From the cell containing the given text, extract its center point as [x, y] coordinate. 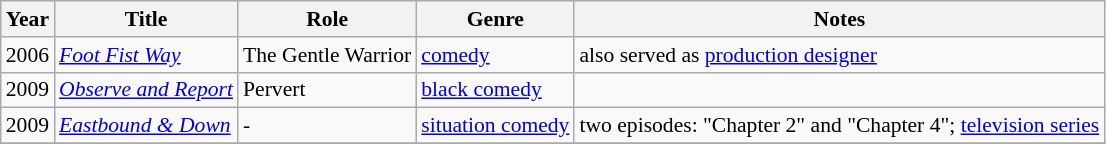
Eastbound & Down [146, 126]
The Gentle Warrior [327, 55]
Genre [495, 19]
Title [146, 19]
Pervert [327, 90]
2006 [28, 55]
black comedy [495, 90]
Notes [839, 19]
Year [28, 19]
comedy [495, 55]
Role [327, 19]
- [327, 126]
also served as production designer [839, 55]
Foot Fist Way [146, 55]
two episodes: "Chapter 2" and "Chapter 4"; television series [839, 126]
situation comedy [495, 126]
Observe and Report [146, 90]
